Return [x, y] of the center of cell containing provided text 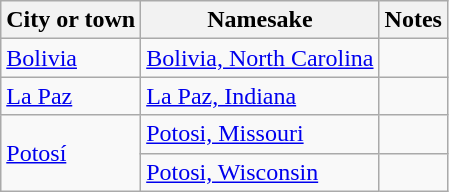
Potosi, Wisconsin [260, 172]
Bolivia [71, 58]
Potosi, Missouri [260, 134]
La Paz [71, 96]
Potosí [71, 153]
La Paz, Indiana [260, 96]
Namesake [260, 20]
Notes [413, 20]
Bolivia, North Carolina [260, 58]
City or town [71, 20]
